Determine the (x, y) coordinate at the center of the cell enclosing the given text.  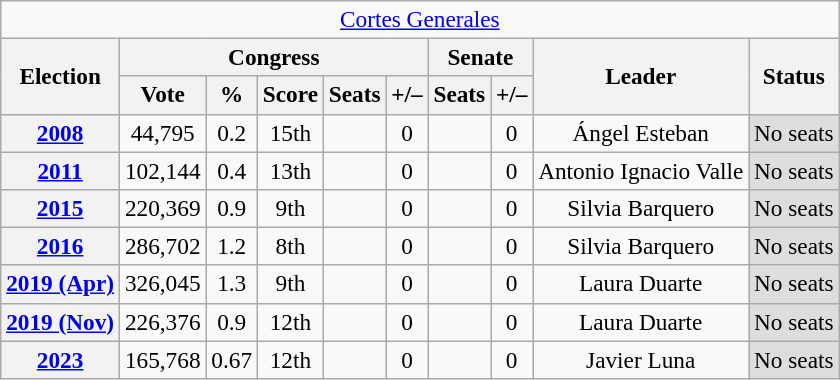
226,376 (162, 322)
1.2 (232, 246)
Vote (162, 95)
Congress (274, 57)
326,045 (162, 284)
Score (290, 95)
2019 (Apr) (60, 284)
Antonio Ignacio Valle (641, 170)
Javier Luna (641, 359)
8th (290, 246)
165,768 (162, 359)
44,795 (162, 133)
13th (290, 170)
220,369 (162, 208)
Leader (641, 76)
102,144 (162, 170)
2023 (60, 359)
0.67 (232, 359)
% (232, 95)
15th (290, 133)
Cortes Generales (420, 19)
2011 (60, 170)
Ángel Esteban (641, 133)
2015 (60, 208)
1.3 (232, 284)
286,702 (162, 246)
2019 (Nov) (60, 322)
Election (60, 76)
0.2 (232, 133)
Senate (480, 57)
2016 (60, 246)
0.4 (232, 170)
2008 (60, 133)
Status (794, 76)
